Return [X, Y] of the center of cell containing provided text 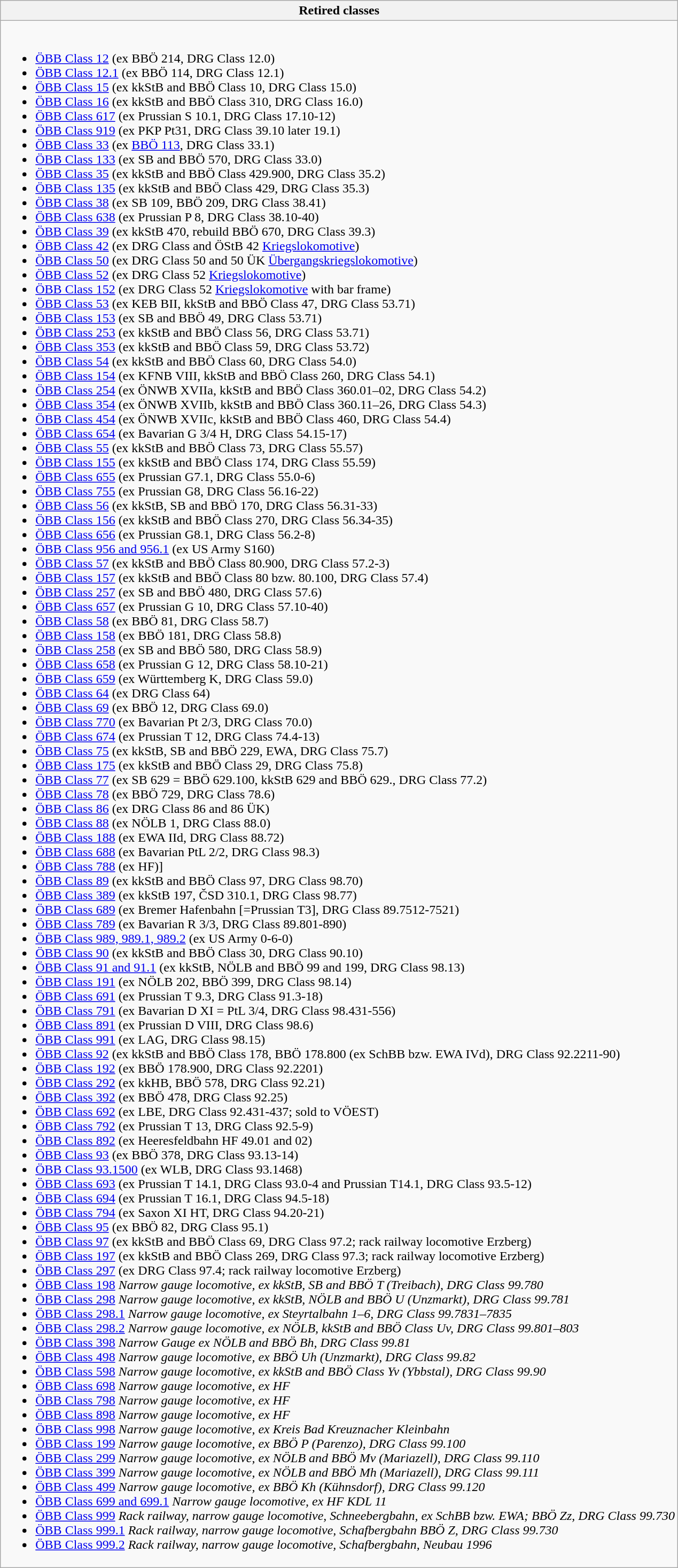
Retired classes [339, 11]
